Locate the cell with the specified text and output its (x, y) center coordinate. 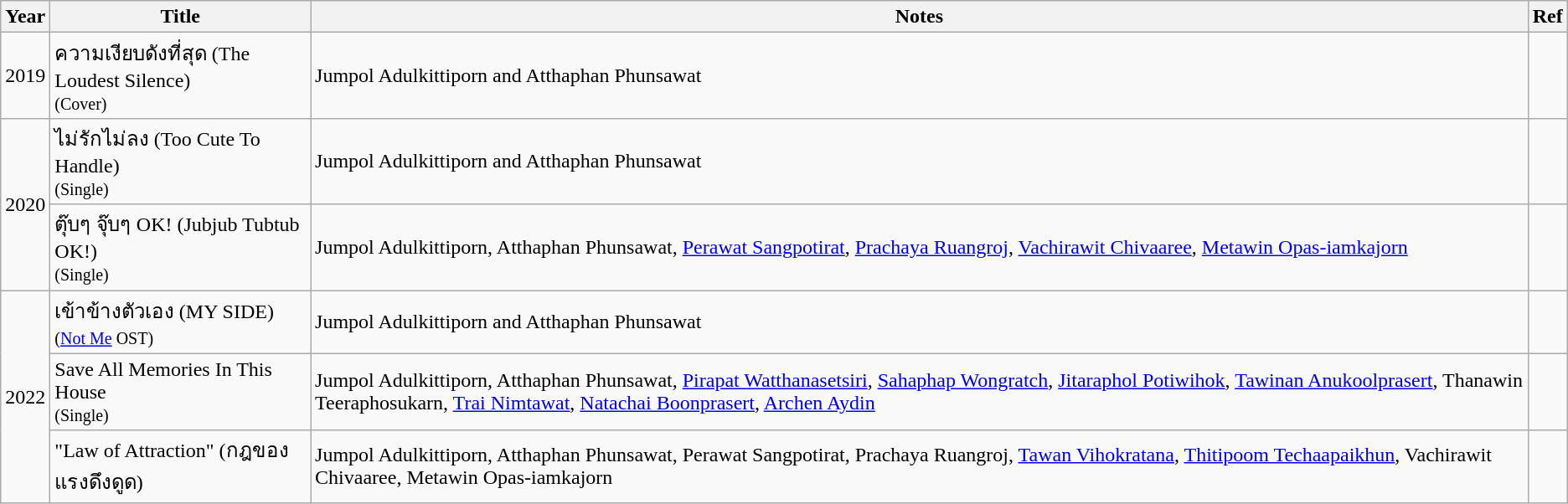
Save All Memories In This House(Single) (181, 392)
2019 (25, 75)
Title (181, 17)
Jumpol Adulkittiporn, Atthaphan Phunsawat, Perawat Sangpotirat, Prachaya Ruangroj, Vachirawit Chivaaree, Metawin Opas-iamkajorn (920, 248)
"Law of Attraction" (กฎของแรงดึงดูด) (181, 466)
Notes (920, 17)
2022 (25, 396)
Year (25, 17)
ตุ๊บๆ จุ๊บๆ OK! (Jubjub Tubtub OK!)(Single) (181, 248)
ไม่รักไม่ลง (Too Cute To Handle)(Single) (181, 161)
2020 (25, 204)
Ref (1548, 17)
เข้าข้างตัวเอง (MY SIDE)(Not Me OST) (181, 321)
ความเงียบดังที่สุด (The Loudest Silence)(Cover) (181, 75)
